Determine the [X, Y] coordinate at the center of the cell enclosing the given text.  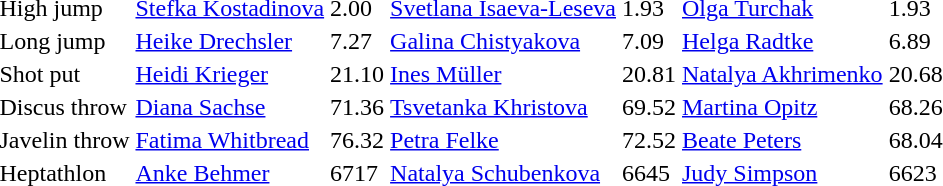
21.10 [358, 74]
7.09 [648, 41]
Heike Drechsler [230, 41]
71.36 [358, 107]
76.32 [358, 140]
Ines Müller [504, 74]
20.81 [648, 74]
7.27 [358, 41]
72.52 [648, 140]
Tsvetanka Khristova [504, 107]
Diana Sachse [230, 107]
Beate Peters [782, 140]
Natalya Akhrimenko [782, 74]
Galina Chistyakova [504, 41]
Helga Radtke [782, 41]
Petra Felke [504, 140]
69.52 [648, 107]
Fatima Whitbread [230, 140]
Heidi Krieger [230, 74]
Martina Opitz [782, 107]
